Pinpoint the cell where the given text exists, returning its [X, Y] midpoint coordinate. 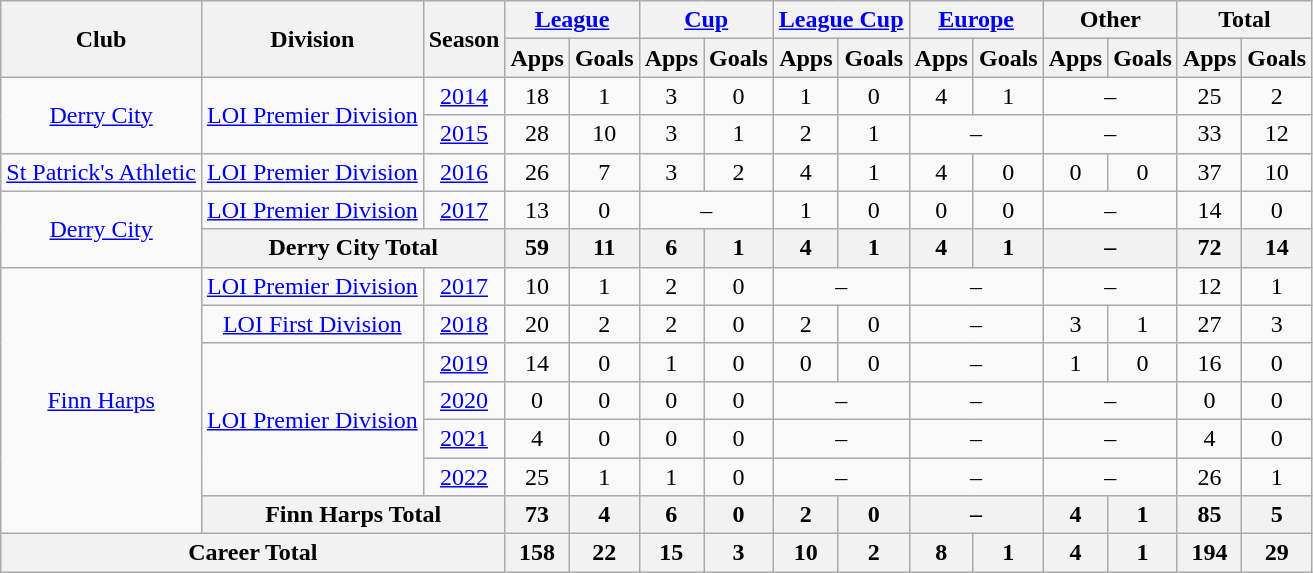
2016 [464, 172]
Derry City Total [352, 248]
2014 [464, 96]
Cup [706, 20]
League Cup [841, 20]
85 [1209, 515]
11 [604, 248]
8 [941, 553]
Total [1244, 20]
2021 [464, 438]
2015 [464, 134]
Other [1110, 20]
Division [312, 39]
2020 [464, 400]
37 [1209, 172]
59 [537, 248]
Europe [976, 20]
7 [604, 172]
194 [1209, 553]
158 [537, 553]
18 [537, 96]
33 [1209, 134]
73 [537, 515]
72 [1209, 248]
29 [1277, 553]
13 [537, 210]
15 [671, 553]
27 [1209, 324]
20 [537, 324]
22 [604, 553]
Career Total [253, 553]
LOI First Division [312, 324]
2019 [464, 362]
2018 [464, 324]
Finn Harps Total [352, 515]
2022 [464, 477]
League [572, 20]
5 [1277, 515]
16 [1209, 362]
Finn Harps [102, 400]
28 [537, 134]
Club [102, 39]
Season [464, 39]
St Patrick's Athletic [102, 172]
